Capture the cell that displays the provided text and extract its [x, y] central coordinate. 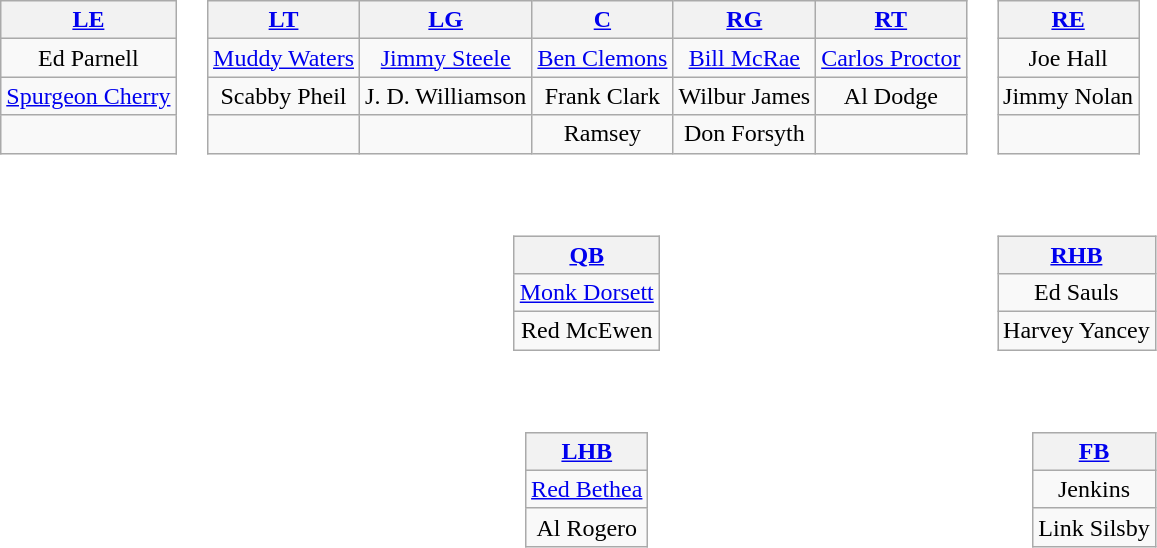
Spurgeon Cherry [88, 96]
RHB [1077, 255]
Ed Sauls [1077, 293]
Red Bethea [587, 489]
Ramsey [602, 134]
Jimmy Nolan [1068, 96]
QB Monk Dorsett Red McEwen [598, 279]
Ben Clemons [602, 58]
Scabby Pheil [284, 96]
Red McEwen [586, 331]
Wilbur James [744, 96]
LG [446, 20]
Ed Parnell [88, 58]
C [602, 20]
LHB [587, 451]
Monk Dorsett [586, 293]
Al Dodge [891, 96]
FB [1094, 451]
Jimmy Steele [446, 58]
RT [891, 20]
QB [586, 255]
J. D. Williamson [446, 96]
Frank Clark [602, 96]
LT [284, 20]
Bill McRae [744, 58]
Harvey Yancey [1077, 331]
Joe Hall [1068, 58]
Link Silsby [1094, 527]
Don Forsyth [744, 134]
Jenkins [1094, 489]
RG [744, 20]
Al Rogero [587, 527]
RE [1068, 20]
Muddy Waters [284, 58]
LE [88, 20]
Carlos Proctor [891, 58]
